Extract the [x, y] coordinate from the center of the cell holding the provided text.  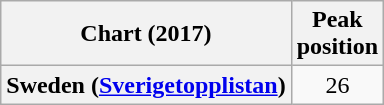
Sweden (Sverigetopplistan) [146, 85]
26 [337, 85]
Chart (2017) [146, 34]
Peakposition [337, 34]
